Scan for the cell matching the given text and deliver its [x, y] coordinate at center. 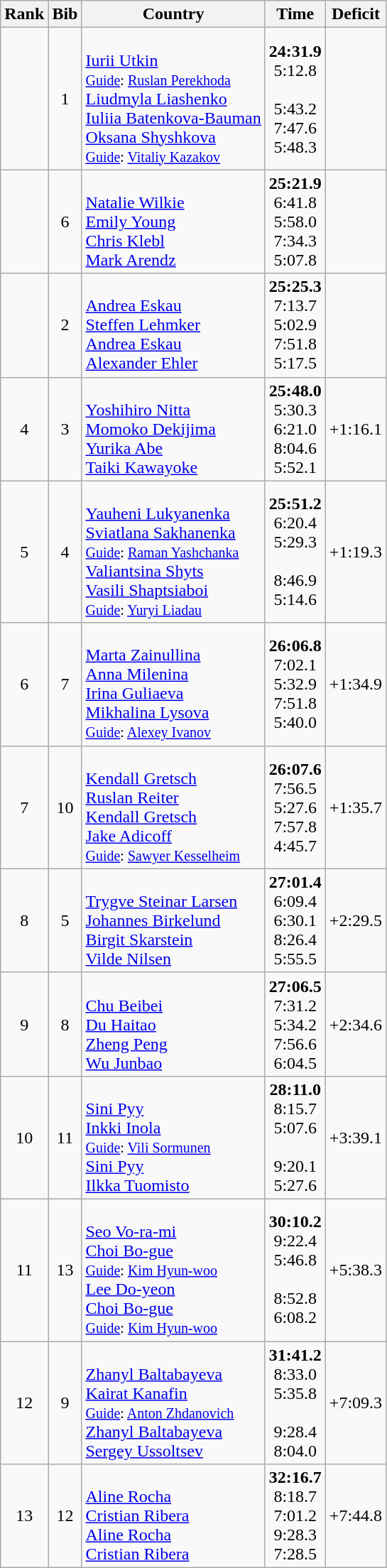
Aline RochaCristian RiberaAline RochaCristian Ribera [173, 1516]
Bib [65, 14]
26:06.87:02.15:32.97:51.85:40.0 [295, 685]
32:16.78:18.77:01.29:28.37:28.5 [295, 1516]
25:51.26:20.45:29.38:46.95:14.6 [295, 552]
Sini PyyInkki InolaGuide: Vili SormunenSini PyyIlkka Tuomisto [173, 1138]
Zhanyl BaltabayevaKairat KanafinGuide: Anton ZhdanovichZhanyl BaltabayevaSergey Ussoltsev [173, 1402]
Kendall GretschRuslan ReiterKendall GretschJake AdicoffGuide: Sawyer Kesselheim [173, 807]
+5:38.3 [355, 1270]
1 [65, 99]
25:25.37:13.75:02.97:51.85:17.5 [295, 325]
25:21.96:41.85:58.07:34.35:07.8 [295, 222]
Deficit [355, 14]
+7:44.8 [355, 1516]
Seo Vo-ra-miChoi Bo-gueGuide: Kim Hyun-wooLee Do-yeonChoi Bo-gueGuide: Kim Hyun-woo [173, 1270]
24:31.95:12.85:43.27:47.65:48.3 [295, 99]
Time [295, 14]
Andrea EskauSteffen LehmkerAndrea EskauAlexander Ehler [173, 325]
28:11.08:15.75:07.69:20.15:27.6 [295, 1138]
Chu BeibeiDu HaitaoZheng PengWu Junbao [173, 1024]
Country [173, 14]
27:01.46:09.46:30.18:26.45:55.5 [295, 920]
Trygve Steinar LarsenJohannes BirkelundBirgit SkarsteinVilde Nilsen [173, 920]
+1:35.7 [355, 807]
Yoshihiro NittaMomoko DekijimaYurika AbeTaiki Kawayoke [173, 429]
+2:34.6 [355, 1024]
Iurii UtkinGuide: Ruslan PerekhodaLiudmyla LiashenkoIuliia Batenkova-BaumanOksana ShyshkovaGuide: Vitaliy Kazakov [173, 99]
31:41.28:33.05:35.89:28.48:04.0 [295, 1402]
Yauheni LukyanenkaSviatlana SakhanenkaGuide: Raman YashchankaValiantsina ShytsVasili ShaptsiaboiGuide: Yuryi Liadau [173, 552]
+1:16.1 [355, 429]
2 [65, 325]
26:07.67:56.55:27.67:57.84:45.7 [295, 807]
+7:09.3 [355, 1402]
+1:19.3 [355, 552]
Rank [24, 14]
+2:29.5 [355, 920]
30:10.29:22.45:46.88:52.86:08.2 [295, 1270]
Marta ZainullinaAnna MileninaIrina GuliaevaMikhalina LysovaGuide: Alexey Ivanov [173, 685]
+3:39.1 [355, 1138]
Natalie WilkieEmily YoungChris KleblMark Arendz [173, 222]
3 [65, 429]
25:48.05:30.36:21.08:04.65:52.1 [295, 429]
27:06.57:31.25:34.27:56.66:04.5 [295, 1024]
+1:34.9 [355, 685]
